Return (x, y) of the center of cell containing provided text 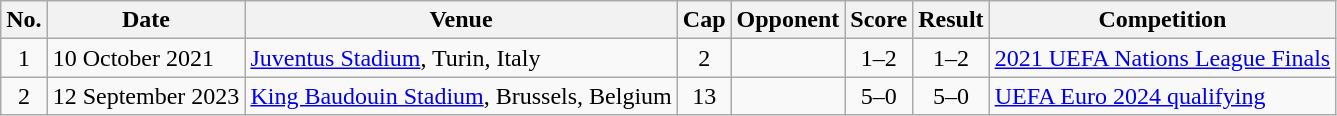
Result (951, 20)
2021 UEFA Nations League Finals (1162, 58)
Score (879, 20)
Opponent (788, 20)
King Baudouin Stadium, Brussels, Belgium (461, 96)
12 September 2023 (146, 96)
No. (24, 20)
13 (704, 96)
Venue (461, 20)
UEFA Euro 2024 qualifying (1162, 96)
Cap (704, 20)
Juventus Stadium, Turin, Italy (461, 58)
1 (24, 58)
10 October 2021 (146, 58)
Competition (1162, 20)
Date (146, 20)
